From the cell containing the given text, extract its center point as (x, y) coordinate. 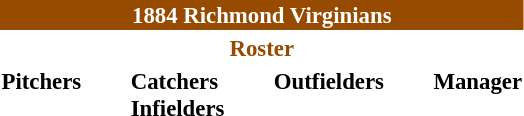
1884 Richmond Virginians (262, 15)
Roster (262, 48)
